Return the (X, Y) coordinate for the center point of the cell that contains the specified text.  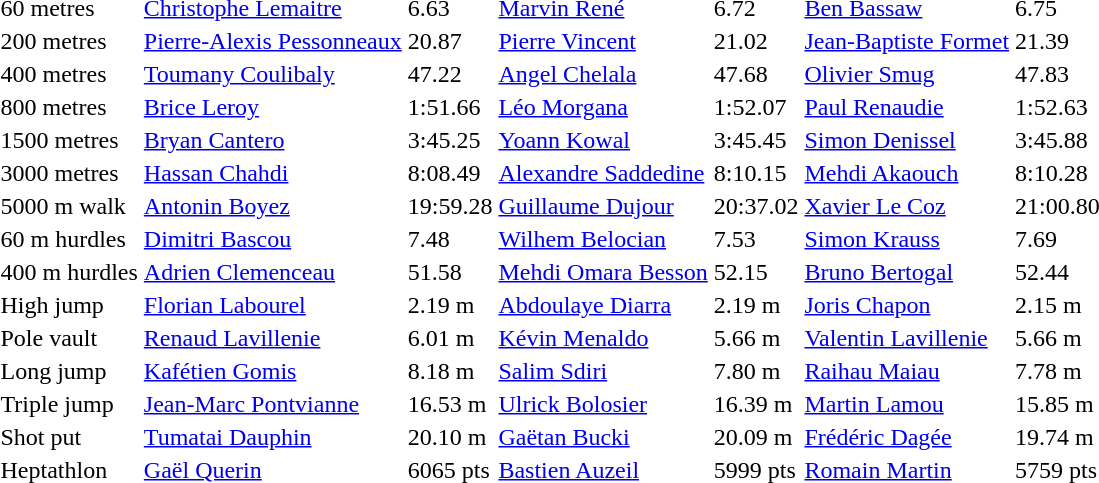
Mehdi Akaouch (907, 173)
Gaëtan Bucki (603, 437)
Jean-Marc Pontvianne (272, 404)
20.10 m (450, 437)
Raihau Maiau (907, 371)
Angel Chelala (603, 74)
Alexandre Saddedine (603, 173)
Renaud Lavillenie (272, 338)
5.66 m (756, 338)
Tumatai Dauphin (272, 437)
Hassan Chahdi (272, 173)
Léo Morgana (603, 107)
Valentin Lavillenie (907, 338)
20:37.02 (756, 206)
20.87 (450, 41)
7.48 (450, 239)
7.53 (756, 239)
6.01 m (450, 338)
Xavier Le Coz (907, 206)
8:10.15 (756, 173)
Simon Denissel (907, 140)
19:59.28 (450, 206)
Pierre-Alexis Pessonneaux (272, 41)
Salim Sdiri (603, 371)
Jean-Baptiste Formet (907, 41)
47.68 (756, 74)
7.80 m (756, 371)
Joris Chapon (907, 305)
Kévin Menaldo (603, 338)
Kafétien Gomis (272, 371)
3:45.25 (450, 140)
Olivier Smug (907, 74)
Bruno Bertogal (907, 272)
Mehdi Omara Besson (603, 272)
Brice Leroy (272, 107)
Simon Krauss (907, 239)
Dimitri Bascou (272, 239)
47.22 (450, 74)
Guillaume Dujour (603, 206)
Pierre Vincent (603, 41)
1:51.66 (450, 107)
51.58 (450, 272)
Yoann Kowal (603, 140)
21.02 (756, 41)
Toumany Coulibaly (272, 74)
Abdoulaye Diarra (603, 305)
52.15 (756, 272)
Bryan Cantero (272, 140)
20.09 m (756, 437)
Antonin Boyez (272, 206)
Wilhem Belocian (603, 239)
Florian Labourel (272, 305)
Frédéric Dagée (907, 437)
3:45.45 (756, 140)
16.53 m (450, 404)
Paul Renaudie (907, 107)
Adrien Clemenceau (272, 272)
Ulrick Bolosier (603, 404)
Martin Lamou (907, 404)
1:52.07 (756, 107)
8:08.49 (450, 173)
8.18 m (450, 371)
16.39 m (756, 404)
